From the cell containing the given text, extract its center point as (x, y) coordinate. 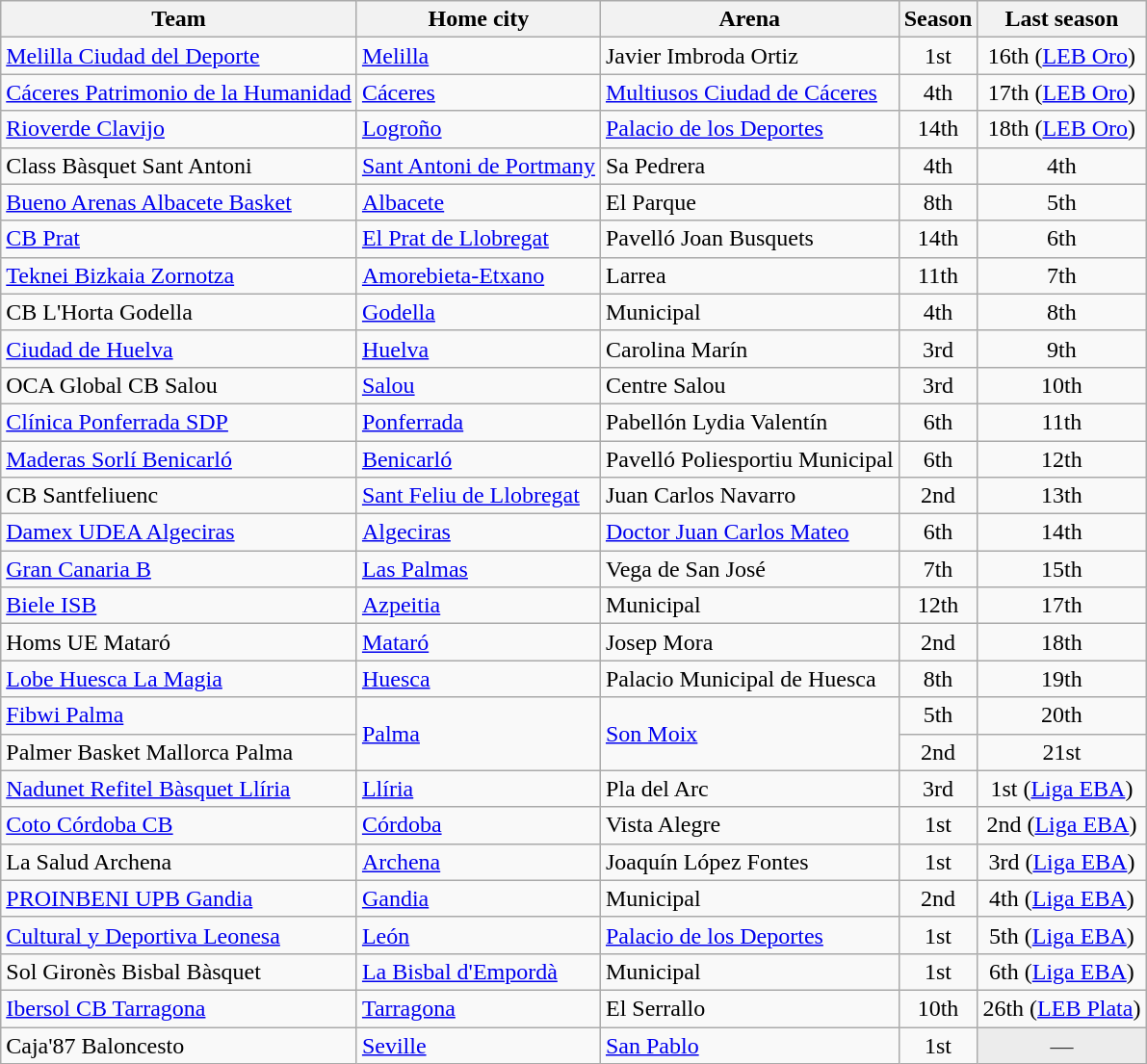
Arena (749, 19)
Javier Imbroda Ortiz (749, 56)
Amorebieta-Etxano (478, 275)
1st (Liga EBA) (1061, 789)
Pla del Arc (749, 789)
Doctor Juan Carlos Mateo (749, 532)
Azpeitia (478, 606)
Llíria (478, 789)
Benicarló (478, 459)
Bueno Arenas Albacete Basket (179, 202)
Lobe Huesca La Magia (179, 679)
21st (1061, 752)
Season (938, 19)
18th (1061, 642)
El Serrallo (749, 1008)
Vista Alegre (749, 825)
Mataró (478, 642)
CB Prat (179, 239)
Sol Gironès Bisbal Bàsquet (179, 972)
Clínica Ponferrada SDP (179, 422)
Rioverde Clavijo (179, 129)
Cáceres (478, 92)
Last season (1061, 19)
Cáceres Patrimonio de la Humanidad (179, 92)
Ponferrada (478, 422)
Gran Canaria B (179, 569)
San Pablo (749, 1045)
Palacio Municipal de Huesca (749, 679)
Multiusos Ciudad de Cáceres (749, 92)
Centre Salou (749, 385)
16th (LEB Oro) (1061, 56)
La Bisbal d'Empordà (478, 972)
Son Moix (749, 734)
Sa Pedrera (749, 166)
Cultural y Deportiva Leonesa (179, 935)
Albacete (478, 202)
Biele ISB (179, 606)
Pavelló Joan Busquets (749, 239)
Class Bàsquet Sant Antoni (179, 166)
OCA Global CB Salou (179, 385)
26th (LEB Plata) (1061, 1008)
Melilla (478, 56)
Damex UDEA Algeciras (179, 532)
Caja'87 Baloncesto (179, 1045)
Córdoba (478, 825)
Larrea (749, 275)
Salou (478, 385)
13th (1061, 496)
Palmer Basket Mallorca Palma (179, 752)
Melilla Ciudad del Deporte (179, 56)
Godella (478, 312)
Pavelló Poliesportiu Municipal (749, 459)
Logroño (478, 129)
3rd (Liga EBA) (1061, 862)
Las Palmas (478, 569)
Team (179, 19)
Archena (478, 862)
Sant Feliu de Llobregat (478, 496)
Carolina Marín (749, 349)
La Salud Archena (179, 862)
PROINBENI UPB Gandia (179, 898)
El Parque (749, 202)
Teknei Bizkaia Zornotza (179, 275)
Vega de San José (749, 569)
15th (1061, 569)
4th (Liga EBA) (1061, 898)
Palma (478, 734)
Home city (478, 19)
Joaquín López Fontes (749, 862)
Sant Antoni de Portmany (478, 166)
Juan Carlos Navarro (749, 496)
Ibersol CB Tarragona (179, 1008)
León (478, 935)
Ciudad de Huelva (179, 349)
CB Santfeliuenc (179, 496)
Tarragona (478, 1008)
El Prat de Llobregat (478, 239)
Algeciras (478, 532)
Seville (478, 1045)
17th (1061, 606)
Huelva (478, 349)
CB L'Horta Godella (179, 312)
Nadunet Refitel Bàsquet Llíria (179, 789)
17th (LEB Oro) (1061, 92)
9th (1061, 349)
Maderas Sorlí Benicarló (179, 459)
5th (Liga EBA) (1061, 935)
Huesca (478, 679)
2nd (Liga EBA) (1061, 825)
Fibwi Palma (179, 715)
Homs UE Mataró (179, 642)
Pabellón Lydia Valentín (749, 422)
6th (Liga EBA) (1061, 972)
19th (1061, 679)
Josep Mora (749, 642)
20th (1061, 715)
— (1061, 1045)
Gandia (478, 898)
18th (LEB Oro) (1061, 129)
Coto Córdoba CB (179, 825)
